Identify which cell holds the provided text, then report its [X, Y] central coordinate. 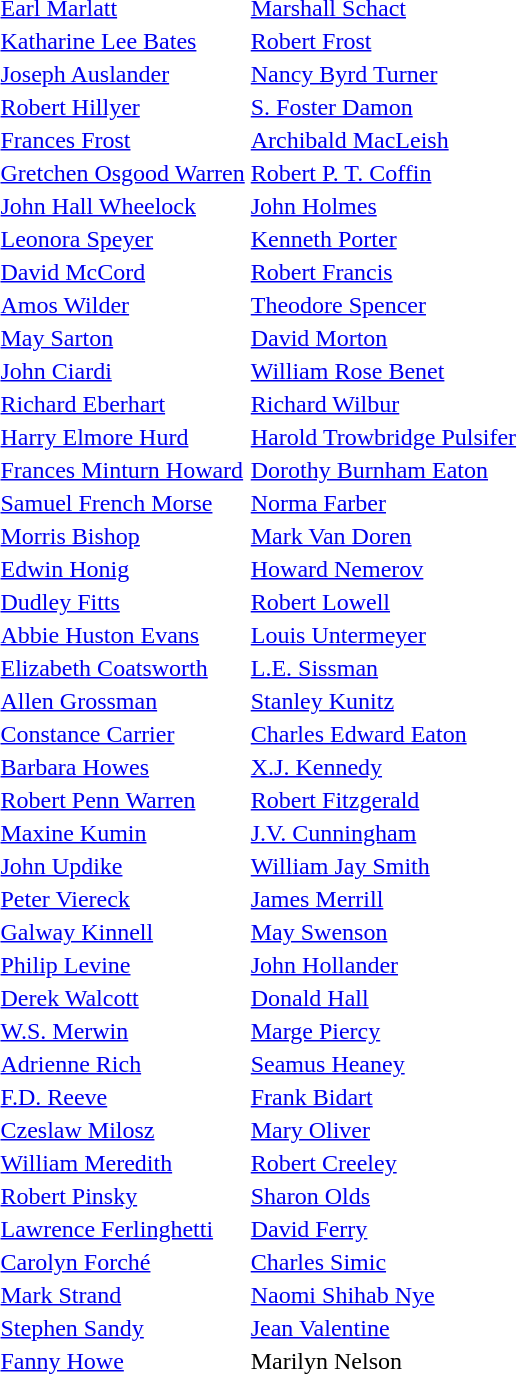
Robert Creeley [383, 1163]
Frank Bidart [383, 1097]
Richard Wilbur [383, 404]
David Morton [383, 338]
J.V. Cunningham [383, 833]
Howard Nemerov [383, 569]
Kenneth Porter [383, 239]
Marge Piercy [383, 1031]
Seamus Heaney [383, 1064]
S. Foster Damon [383, 107]
L.E. Sissman [383, 668]
Robert Fitzgerald [383, 800]
X.J. Kennedy [383, 767]
May Swenson [383, 932]
Stanley Kunitz [383, 701]
John Hollander [383, 965]
Charles Edward Eaton [383, 734]
James Merrill [383, 899]
Charles Simic [383, 1262]
Naomi Shihab Nye [383, 1295]
Archibald MacLeish [383, 140]
David Ferry [383, 1229]
Robert Frost [383, 41]
William Jay Smith [383, 866]
Harold Trowbridge Pulsifer [383, 437]
Robert Lowell [383, 602]
Dorothy Burnham Eaton [383, 470]
Sharon Olds [383, 1196]
Norma Farber [383, 503]
Mary Oliver [383, 1130]
Robert P. T. Coffin [383, 173]
Jean Valentine [383, 1328]
Robert Francis [383, 272]
Theodore Spencer [383, 305]
William Rose Benet [383, 371]
John Holmes [383, 206]
Mark Van Doren [383, 536]
Louis Untermeyer [383, 635]
Nancy Byrd Turner [383, 74]
Donald Hall [383, 998]
